Pinpoint the cell where the given text exists, returning its (X, Y) midpoint coordinate. 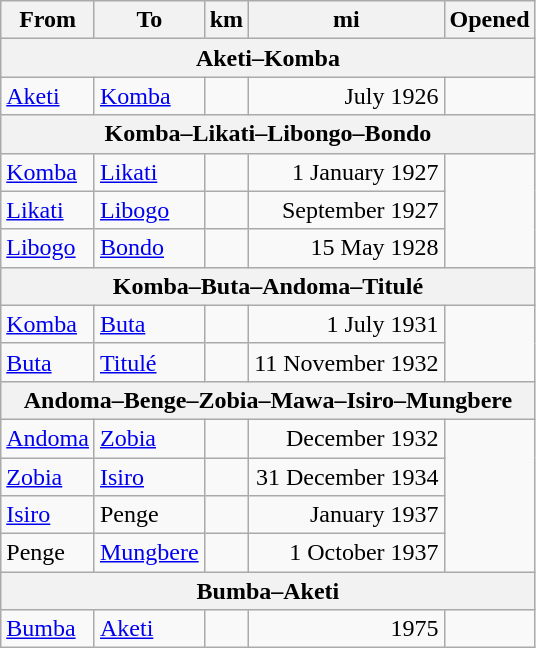
1 October 1937 (346, 553)
1975 (346, 629)
Mungbere (149, 553)
Komba–Buta–Andoma–Titulé (268, 286)
1 January 1927 (346, 172)
September 1927 (346, 210)
Aketi–Komba (268, 58)
31 December 1934 (346, 477)
Komba–Likati–Libongo–Bondo (268, 134)
Bumba (48, 629)
July 1926 (346, 96)
To (149, 20)
December 1932 (346, 438)
15 May 1928 (346, 248)
From (48, 20)
Bondo (149, 248)
11 November 1932 (346, 362)
Andoma–Benge–Zobia–Mawa–Isiro–Mungbere (268, 400)
Opened (490, 20)
mi (346, 20)
January 1937 (346, 515)
1 July 1931 (346, 324)
Bumba–Aketi (268, 591)
Titulé (149, 362)
km (226, 20)
Andoma (48, 438)
